Determine the (X, Y) coordinate at the center of the cell enclosing the given text.  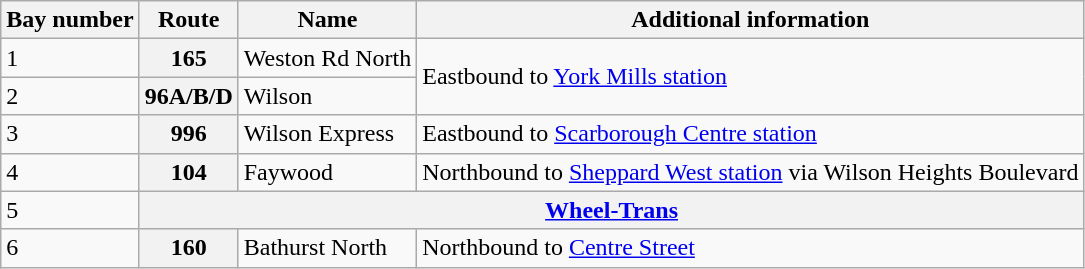
Weston Rd North (327, 58)
96A/B/D (188, 96)
Wilson Express (327, 134)
Name (327, 20)
6 (70, 248)
4 (70, 172)
Northbound to Centre Street (750, 248)
Wheel-Trans (612, 210)
Bay number (70, 20)
165 (188, 58)
Wilson (327, 96)
Faywood (327, 172)
1 (70, 58)
Eastbound to Scarborough Centre station (750, 134)
Eastbound to York Mills station (750, 77)
Bathurst North (327, 248)
160 (188, 248)
2 (70, 96)
Additional information (750, 20)
Northbound to Sheppard West station via Wilson Heights Boulevard (750, 172)
996 (188, 134)
104 (188, 172)
5 (70, 210)
3 (70, 134)
Route (188, 20)
